Capture the cell that displays the provided text and extract its (x, y) central coordinate. 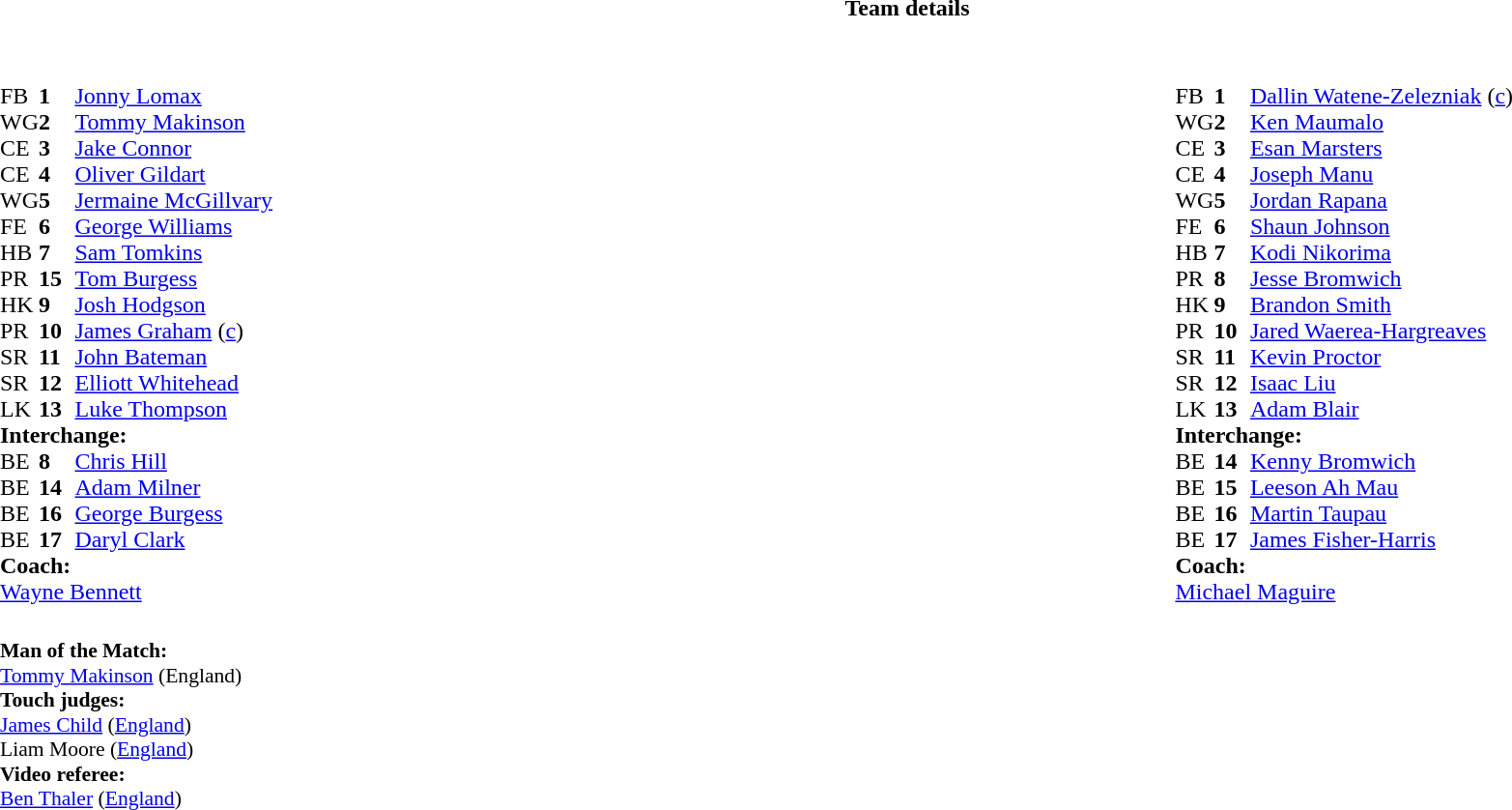
Tommy Makinson (174, 122)
Coach: (136, 566)
Jonny Lomax (174, 97)
Daryl Clark (174, 539)
Tom Burgess (174, 278)
Elliott Whitehead (174, 383)
Wayne Bennett (155, 592)
Interchange: (136, 435)
Jake Connor (174, 149)
Josh Hodgson (174, 305)
Oliver Gildart (174, 174)
Adam Milner (174, 487)
Luke Thompson (174, 410)
James Graham (c) (174, 331)
George Burgess (174, 514)
Sam Tomkins (174, 253)
John Bateman (174, 358)
Jermaine McGillvary (174, 201)
Chris Hill (174, 462)
George Williams (174, 226)
